Determine the [X, Y] coordinate at the center of the cell enclosing the given text.  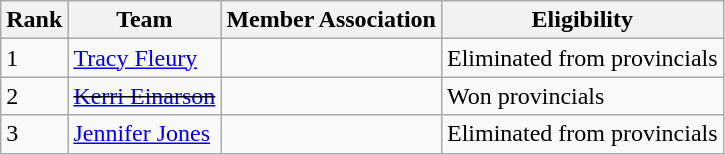
Won provincials [582, 96]
1 [34, 58]
Team [144, 20]
2 [34, 96]
Member Association [332, 20]
Tracy Fleury [144, 58]
Eligibility [582, 20]
Kerri Einarson [144, 96]
3 [34, 134]
Jennifer Jones [144, 134]
Rank [34, 20]
